Pinpoint the cell where the given text exists, returning its [X, Y] midpoint coordinate. 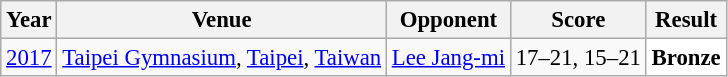
Score [578, 20]
Opponent [448, 20]
Year [29, 20]
Result [686, 20]
Taipei Gymnasium, Taipei, Taiwan [222, 58]
17–21, 15–21 [578, 58]
Lee Jang-mi [448, 58]
Venue [222, 20]
Bronze [686, 58]
2017 [29, 58]
